Return the [X, Y] coordinate for the center point of the cell that contains the specified text.  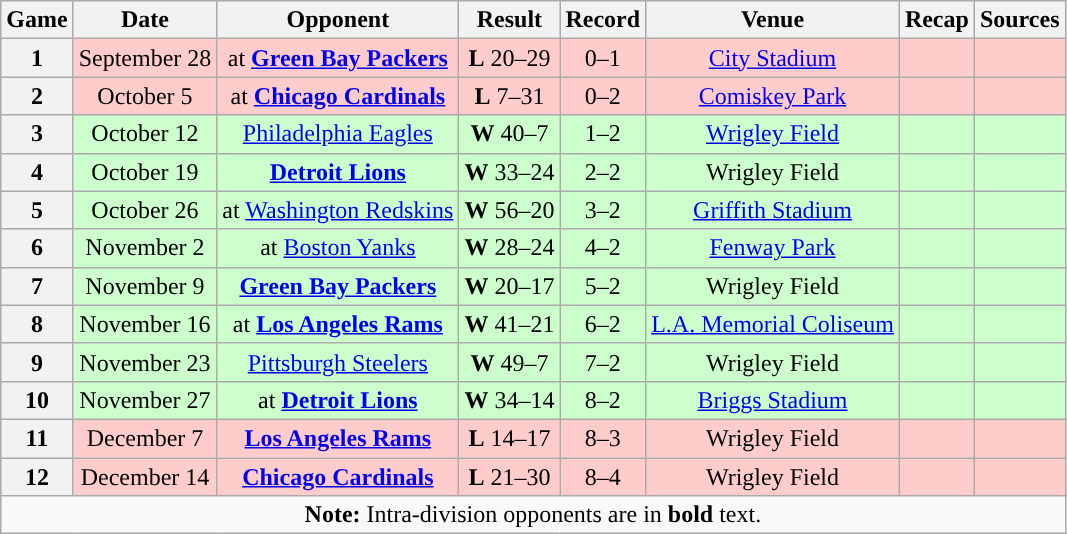
Game [37, 20]
at Detroit Lions [338, 400]
L.A. Memorial Coliseum [773, 324]
6–2 [603, 324]
December 14 [145, 477]
4–2 [603, 248]
Result [510, 20]
1–2 [603, 134]
10 [37, 400]
11 [37, 438]
Los Angeles Rams [338, 438]
Briggs Stadium [773, 400]
8–3 [603, 438]
12 [37, 477]
3–2 [603, 210]
October 12 [145, 134]
October 26 [145, 210]
Sources [1020, 20]
W 34–14 [510, 400]
Note: Intra-division opponents are in bold text. [533, 515]
8 [37, 324]
W 41–21 [510, 324]
October 5 [145, 96]
Philadelphia Eagles [338, 134]
0–2 [603, 96]
at Green Bay Packers [338, 58]
2 [37, 96]
Fenway Park [773, 248]
8–2 [603, 400]
L 14–17 [510, 438]
1 [37, 58]
Griffith Stadium [773, 210]
November 23 [145, 362]
City Stadium [773, 58]
W 40–7 [510, 134]
September 28 [145, 58]
7 [37, 286]
Recap [936, 20]
Pittsburgh Steelers [338, 362]
L 20–29 [510, 58]
Chicago Cardinals [338, 477]
9 [37, 362]
4 [37, 172]
December 7 [145, 438]
W 49–7 [510, 362]
Date [145, 20]
November 9 [145, 286]
Green Bay Packers [338, 286]
5 [37, 210]
L 7–31 [510, 96]
W 56–20 [510, 210]
at Los Angeles Rams [338, 324]
W 20–17 [510, 286]
5–2 [603, 286]
W 33–24 [510, 172]
L 21–30 [510, 477]
3 [37, 134]
November 16 [145, 324]
Detroit Lions [338, 172]
October 19 [145, 172]
at Washington Redskins [338, 210]
November 2 [145, 248]
7–2 [603, 362]
Venue [773, 20]
November 27 [145, 400]
at Boston Yanks [338, 248]
8–4 [603, 477]
Comiskey Park [773, 96]
W 28–24 [510, 248]
at Chicago Cardinals [338, 96]
6 [37, 248]
Record [603, 20]
2–2 [603, 172]
0–1 [603, 58]
Opponent [338, 20]
